Capture the cell that displays the provided text and extract its (x, y) central coordinate. 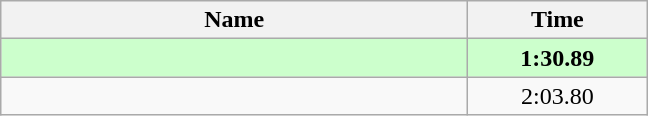
1:30.89 (558, 58)
2:03.80 (558, 96)
Time (558, 20)
Name (234, 20)
